Locate the cell with the specified text and output its [X, Y] center coordinate. 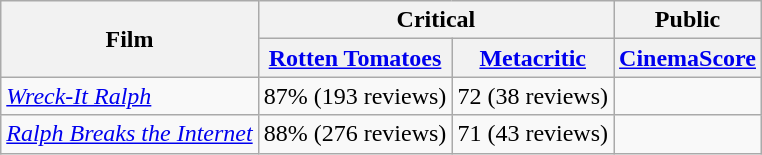
Film [130, 39]
CinemaScore [688, 58]
Rotten Tomatoes [355, 58]
72 (38 reviews) [533, 96]
Metacritic [533, 58]
87% (193 reviews) [355, 96]
88% (276 reviews) [355, 134]
71 (43 reviews) [533, 134]
Wreck-It Ralph [130, 96]
Public [688, 20]
Critical [436, 20]
Ralph Breaks the Internet [130, 134]
